Return [X, Y] of the center of cell containing provided text 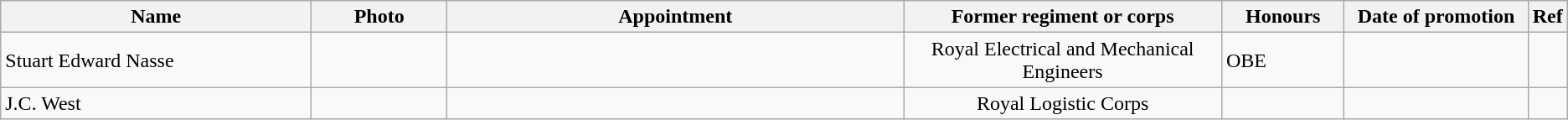
Ref [1548, 17]
Honours [1282, 17]
OBE [1282, 60]
Royal Logistic Corps [1063, 103]
Appointment [675, 17]
Photo [379, 17]
Royal Electrical and Mechanical Engineers [1063, 60]
Name [156, 17]
Date of promotion [1436, 17]
J.C. West [156, 103]
Stuart Edward Nasse [156, 60]
Former regiment or corps [1063, 17]
